Locate the cell with the specified text and output its (X, Y) center coordinate. 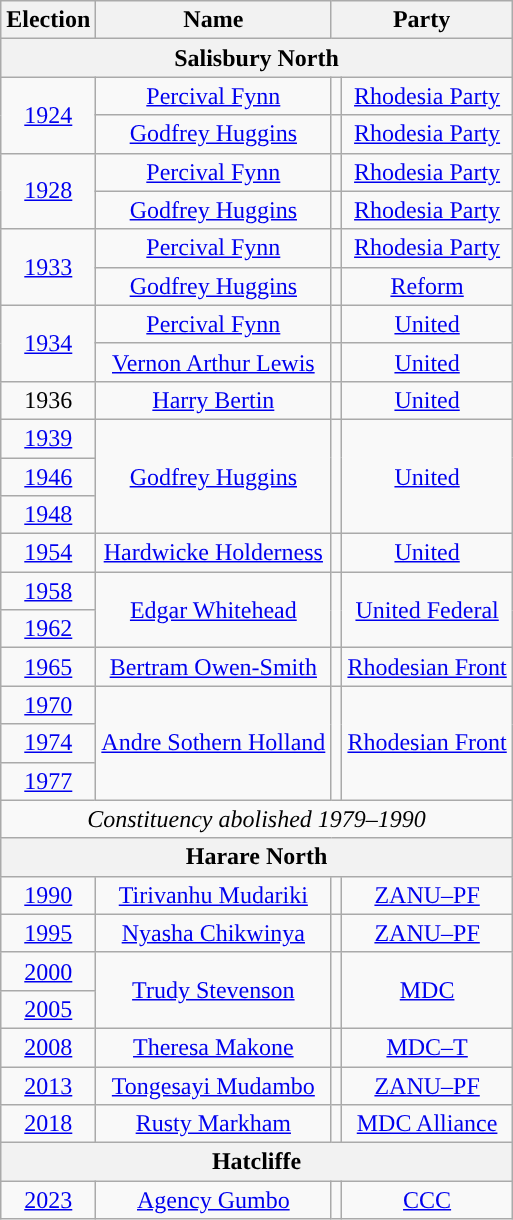
Hardwicke Holderness (214, 553)
MDC–T (427, 1047)
Party (422, 20)
Vernon Arthur Lewis (214, 362)
Rusty Markham (214, 1124)
MDC Alliance (427, 1124)
Bertram Owen-Smith (214, 667)
1936 (48, 400)
Tirivanhu Mudariki (214, 895)
Harry Bertin (214, 400)
MDC (427, 990)
Hatcliffe (257, 1162)
Name (214, 20)
1939 (48, 438)
1934 (48, 343)
1974 (48, 743)
Constituency abolished 1979–1990 (257, 819)
2008 (48, 1047)
Salisbury North (257, 58)
1990 (48, 895)
2005 (48, 1009)
Election (48, 20)
1965 (48, 667)
1958 (48, 591)
CCC (427, 1200)
1954 (48, 553)
Andre Sothern Holland (214, 743)
Trudy Stevenson (214, 990)
Agency Gumbo (214, 1200)
1995 (48, 933)
1933 (48, 267)
Nyasha Chikwinya (214, 933)
2013 (48, 1085)
2018 (48, 1124)
1962 (48, 629)
Reform (427, 286)
1970 (48, 705)
2000 (48, 971)
2023 (48, 1200)
Theresa Makone (214, 1047)
Edgar Whitehead (214, 610)
1948 (48, 515)
United Federal (427, 610)
1928 (48, 191)
Tongesayi Mudambo (214, 1085)
1946 (48, 477)
1977 (48, 781)
Harare North (257, 857)
1924 (48, 115)
